Provide the [x, y] coordinate of the cell's center where the given text is located.  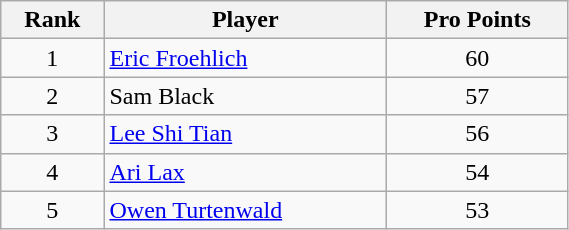
Player [246, 20]
56 [478, 134]
Ari Lax [246, 172]
5 [52, 210]
Pro Points [478, 20]
Owen Turtenwald [246, 210]
54 [478, 172]
60 [478, 58]
1 [52, 58]
53 [478, 210]
4 [52, 172]
2 [52, 96]
3 [52, 134]
Rank [52, 20]
Lee Shi Tian [246, 134]
Sam Black [246, 96]
57 [478, 96]
Eric Froehlich [246, 58]
